Find where the given text appears and provide that cell's center as [x, y] coordinate. 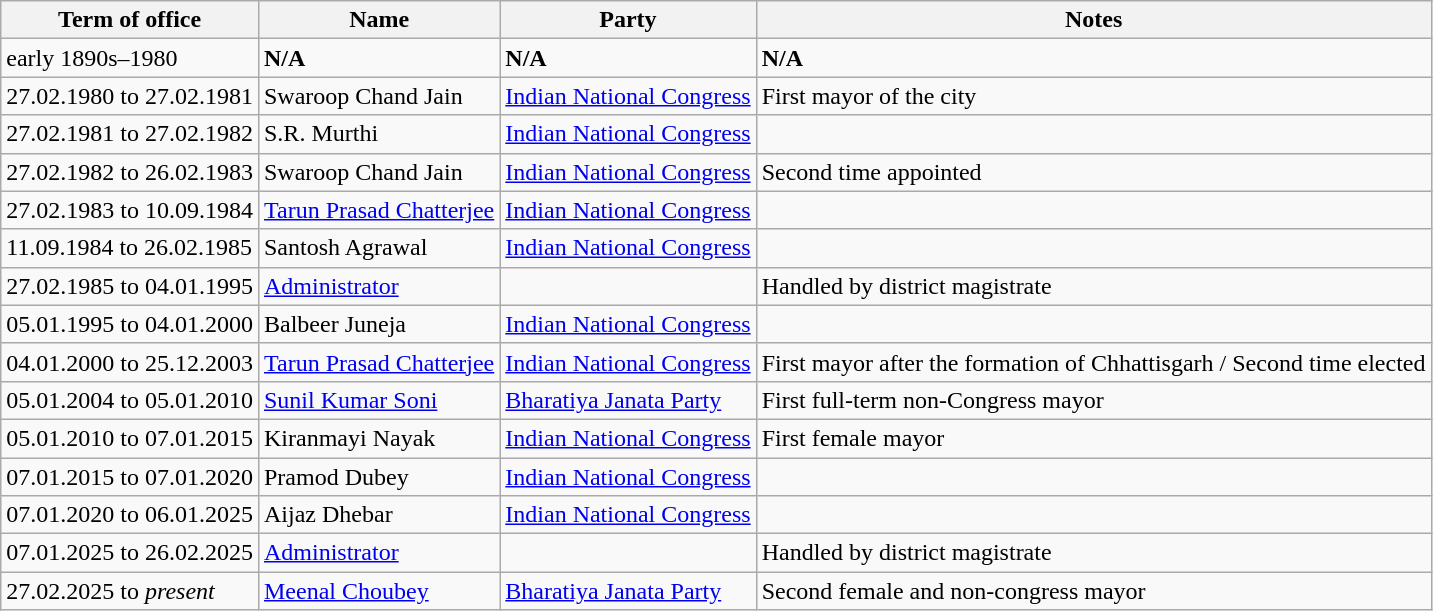
27.02.1982 to 26.02.1983 [130, 172]
Notes [1094, 20]
First female mayor [1094, 438]
Second female and non-congress mayor [1094, 591]
Name [378, 20]
05.01.1995 to 04.01.2000 [130, 324]
Meenal Choubey [378, 591]
05.01.2004 to 05.01.2010 [130, 400]
27.02.1983 to 10.09.1984 [130, 210]
Party [628, 20]
Second time appointed [1094, 172]
early 1890s–1980 [130, 58]
Pramod Dubey [378, 477]
Aijaz Dhebar [378, 515]
Kiranmayi Nayak [378, 438]
First mayor after the formation of Chhattisgarh / Second time elected [1094, 362]
27.02.1985 to 04.01.1995 [130, 286]
First full-term non-Congress mayor [1094, 400]
Santosh Agrawal [378, 248]
11.09.1984 to 26.02.1985 [130, 248]
27.02.2025 to present [130, 591]
07.01.2025 to 26.02.2025 [130, 553]
Balbeer Juneja [378, 324]
05.01.2010 to 07.01.2015 [130, 438]
04.01.2000 to 25.12.2003 [130, 362]
07.01.2015 to 07.01.2020 [130, 477]
07.01.2020 to 06.01.2025 [130, 515]
First mayor of the city [1094, 96]
Term of office [130, 20]
27.02.1981 to 27.02.1982 [130, 134]
S.R. Murthi [378, 134]
Sunil Kumar Soni [378, 400]
27.02.1980 to 27.02.1981 [130, 96]
